From the cell containing the given text, extract its center point as (X, Y) coordinate. 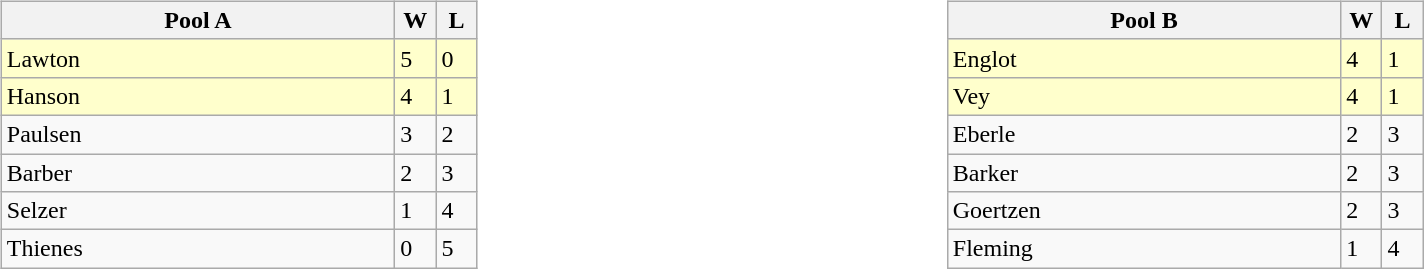
Paulsen (198, 134)
Goertzen (1144, 211)
Pool B (1144, 20)
Lawton (198, 58)
Englot (1144, 58)
Fleming (1144, 249)
Barker (1144, 173)
Vey (1144, 96)
Pool A (198, 20)
Eberle (1144, 134)
Selzer (198, 211)
Barber (198, 173)
Hanson (198, 96)
Thienes (198, 249)
